For the text-containing cell, return its midpoint in (X, Y) coordinate format. 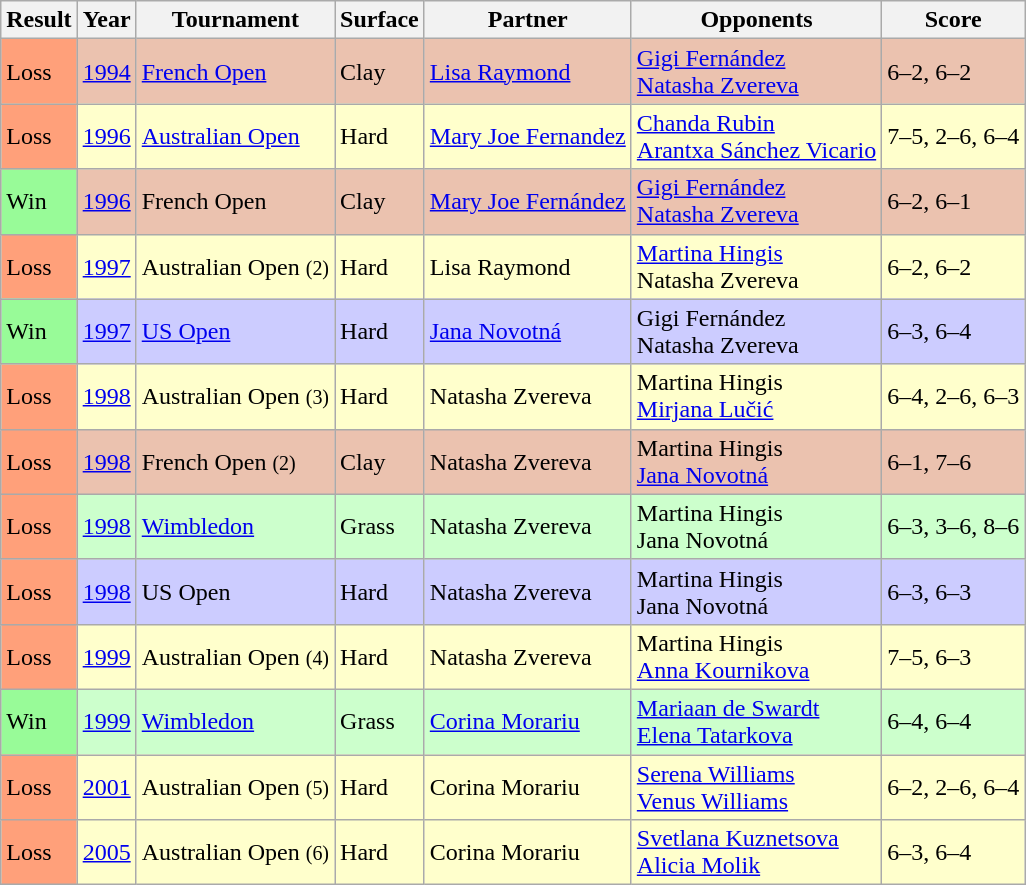
Serena Williams Venus Williams (756, 786)
Score (954, 20)
6–4, 2–6, 6–3 (954, 396)
Result (39, 20)
Jana Novotná (528, 332)
Martina Hingis Anna Kournikova (756, 656)
6–2, 6–1 (954, 202)
6–3, 3–6, 8–6 (954, 526)
Mary Joe Fernandez (528, 136)
Tournament (235, 20)
1994 (106, 72)
Mariaan de Swardt Elena Tatarkova (756, 722)
Australian Open (2) (235, 266)
Opponents (756, 20)
Svetlana Kuznetsova Alicia Molik (756, 852)
Australian Open (3) (235, 396)
7–5, 2–6, 6–4 (954, 136)
Australian Open (235, 136)
6–4, 6–4 (954, 722)
6–1, 7–6 (954, 462)
French Open (2) (235, 462)
Chanda Rubin Arantxa Sánchez Vicario (756, 136)
2001 (106, 786)
Australian Open (4) (235, 656)
Martina Hingis Natasha Zvereva (756, 266)
Australian Open (6) (235, 852)
6–2, 2–6, 6–4 (954, 786)
Mary Joe Fernández (528, 202)
Martina Hingis Mirjana Lučić (756, 396)
Australian Open (5) (235, 786)
Partner (528, 20)
6–3, 6–3 (954, 592)
Year (106, 20)
Surface (380, 20)
2005 (106, 852)
7–5, 6–3 (954, 656)
